For the text-containing cell, return its midpoint in (x, y) coordinate format. 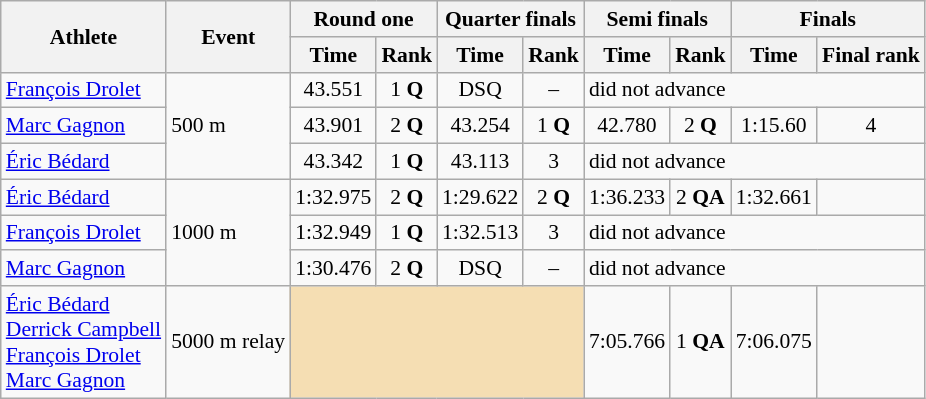
1:32.949 (333, 233)
1:15.60 (774, 126)
Final rank (871, 55)
43.901 (333, 126)
42.780 (627, 126)
1 QA (700, 342)
43.113 (480, 162)
Round one (364, 19)
Éric BédardDerrick CampbellFrançois DroletMarc Gagnon (84, 342)
1:30.476 (333, 269)
1:32.513 (480, 233)
1:32.975 (333, 197)
43.551 (333, 90)
43.254 (480, 126)
1:36.233 (627, 197)
Athlete (84, 36)
1:32.661 (774, 197)
4 (871, 126)
7:06.075 (774, 342)
500 m (228, 126)
1:29.622 (480, 197)
7:05.766 (627, 342)
Semi finals (658, 19)
1000 m (228, 232)
2 QA (700, 197)
Quarter finals (510, 19)
43.342 (333, 162)
Finals (828, 19)
5000 m relay (228, 342)
Event (228, 36)
